Pinpoint the cell where the given text exists, returning its [X, Y] midpoint coordinate. 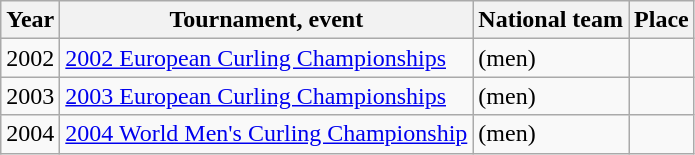
2003 European Curling Championships [266, 96]
2004 World Men's Curling Championship [266, 134]
Tournament, event [266, 20]
Place [662, 20]
2003 [30, 96]
Year [30, 20]
2002 [30, 58]
National team [551, 20]
2004 [30, 134]
2002 European Curling Championships [266, 58]
